Search for the cell housing the specified text and yield its (X, Y) center coordinate. 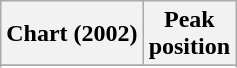
Peakposition (189, 34)
Chart (2002) (72, 34)
